Capture the cell that displays the provided text and extract its (x, y) central coordinate. 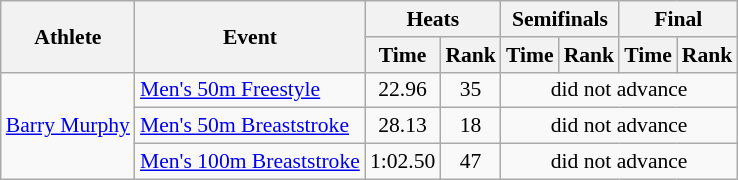
Men's 50m Freestyle (250, 90)
35 (470, 90)
Athlete (68, 36)
Event (250, 36)
Barry Murphy (68, 126)
28.13 (402, 126)
Final (678, 19)
18 (470, 126)
22.96 (402, 90)
Men's 100m Breaststroke (250, 162)
1:02.50 (402, 162)
47 (470, 162)
Men's 50m Breaststroke (250, 126)
Semifinals (560, 19)
Heats (433, 19)
